Capture the cell that displays the provided text and extract its [x, y] central coordinate. 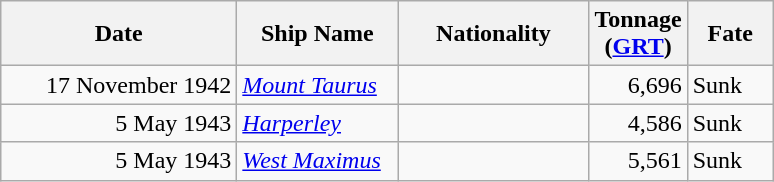
Nationality [494, 34]
6,696 [638, 85]
Tonnage (GRT) [638, 34]
Ship Name [318, 34]
17 November 1942 [119, 85]
Date [119, 34]
Harperley [318, 123]
West Maximus [318, 161]
Mount Taurus [318, 85]
4,586 [638, 123]
5,561 [638, 161]
Fate [730, 34]
